Detect which cell encompasses the target text, then output its [X, Y] center coordinate. 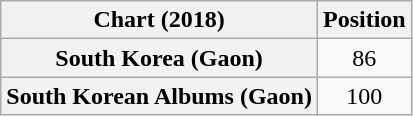
100 [364, 96]
86 [364, 58]
South Korean Albums (Gaon) [160, 96]
Chart (2018) [160, 20]
Position [364, 20]
South Korea (Gaon) [160, 58]
